Find where the given text appears and provide that cell's center as [x, y] coordinate. 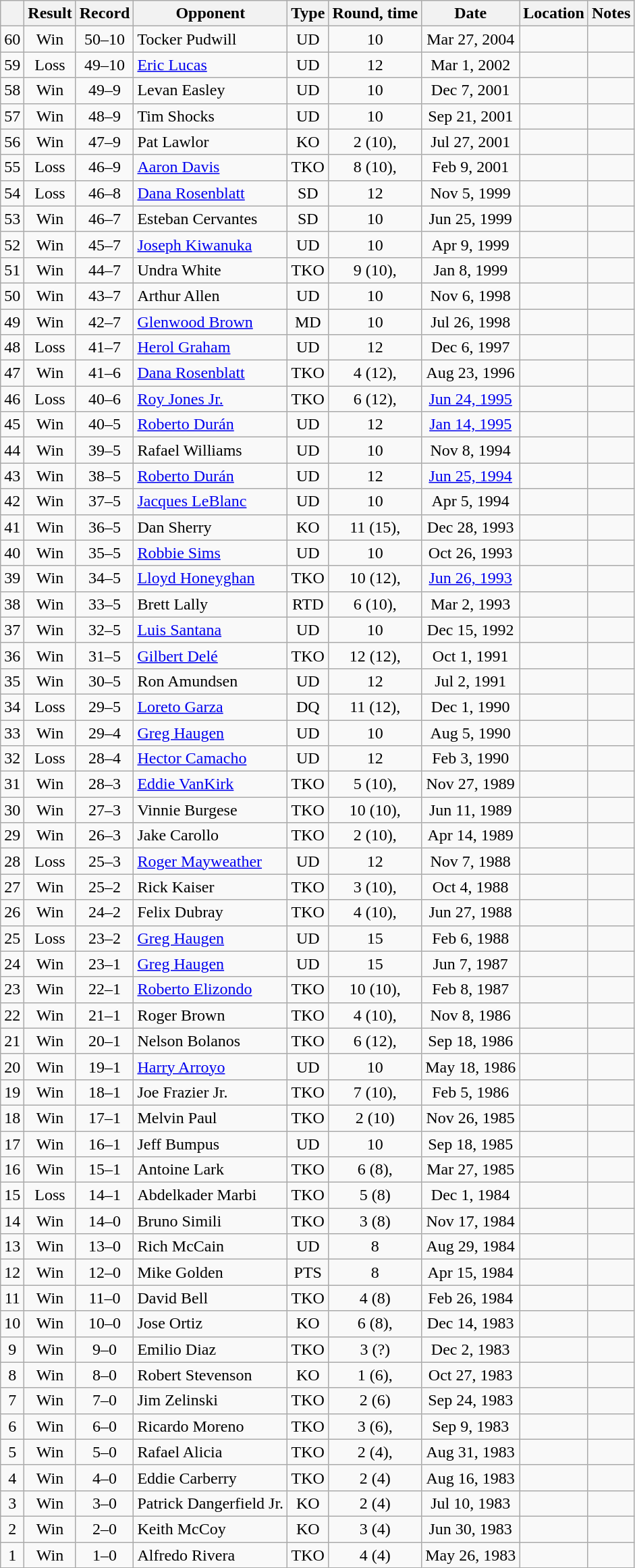
14 [12, 1221]
Type [308, 13]
Robbie Sims [211, 553]
Jose Ortiz [211, 1324]
Sep 21, 2001 [471, 116]
Apr 9, 1999 [471, 244]
10–0 [105, 1324]
4–0 [105, 1478]
46 [12, 399]
22–1 [105, 990]
Emilio Diaz [211, 1349]
3 (10), [375, 887]
53 [12, 219]
Tocker Pudwill [211, 39]
Vinnie Burgese [211, 810]
Jacques LeBlanc [211, 502]
47 [12, 373]
Dec 1, 1984 [471, 1195]
25–2 [105, 887]
2 (4), [375, 1452]
Oct 4, 1988 [471, 887]
Ricardo Moreno [211, 1426]
Jake Carollo [211, 836]
35 [12, 681]
28–4 [105, 759]
27–3 [105, 810]
Mar 27, 2004 [471, 39]
4 (12), [375, 373]
12 (12), [375, 655]
32–5 [105, 630]
3 [12, 1503]
3 (?) [375, 1349]
38–5 [105, 476]
Levan Easley [211, 90]
46–9 [105, 167]
Dec 14, 1983 [471, 1324]
Jul 27, 2001 [471, 142]
44 [12, 450]
26 [12, 913]
Joe Frazier Jr. [211, 1092]
58 [12, 90]
5 [12, 1452]
22 [12, 1015]
Dec 7, 2001 [471, 90]
Abdelkader Marbi [211, 1195]
RTD [308, 604]
Mike Golden [211, 1272]
Felix Dubray [211, 913]
49–10 [105, 65]
Jun 25, 1994 [471, 476]
44–7 [105, 270]
Sep 18, 1985 [471, 1144]
8–0 [105, 1375]
MD [308, 322]
Rafael Williams [211, 450]
33 [12, 732]
Apr 15, 1984 [471, 1272]
Herol Graham [211, 348]
2 (6) [375, 1401]
Nelson Bolanos [211, 1041]
Dec 2, 1983 [471, 1349]
49–9 [105, 90]
Jun 24, 1995 [471, 399]
49 [12, 322]
60 [12, 39]
9–0 [105, 1349]
Aaron Davis [211, 167]
Brett Lally [211, 604]
Opponent [211, 13]
14–1 [105, 1195]
18–1 [105, 1092]
5–0 [105, 1452]
Rich McCain [211, 1247]
5 (8) [375, 1195]
21 [12, 1041]
37 [12, 630]
Nov 8, 1994 [471, 450]
41–7 [105, 348]
54 [12, 193]
Feb 9, 2001 [471, 167]
3 (6), [375, 1426]
10 (12), [375, 578]
14–0 [105, 1221]
36 [12, 655]
42–7 [105, 322]
Sep 18, 1986 [471, 1041]
11 (15), [375, 527]
Jun 27, 1988 [471, 913]
56 [12, 142]
Dec 28, 1993 [471, 527]
3 (8) [375, 1221]
Eric Lucas [211, 65]
5 (10), [375, 784]
Luis Santana [211, 630]
47–9 [105, 142]
29–4 [105, 732]
Patrick Dangerfield Jr. [211, 1503]
31 [12, 784]
Aug 29, 1984 [471, 1247]
Jun 7, 1987 [471, 964]
Jul 2, 1991 [471, 681]
6 (10), [375, 604]
23–2 [105, 938]
3 (4) [375, 1529]
1 [12, 1555]
46–7 [105, 219]
Location [554, 13]
39 [12, 578]
1–0 [105, 1555]
Loreto Garza [211, 707]
11 (12), [375, 707]
Glenwood Brown [211, 322]
Bruno Simili [211, 1221]
Jul 26, 1998 [471, 322]
4 [12, 1478]
Undra White [211, 270]
Robert Stevenson [211, 1375]
Aug 16, 1983 [471, 1478]
PTS [308, 1272]
Notes [611, 13]
15–1 [105, 1170]
Date [471, 13]
Jul 10, 1983 [471, 1503]
46–8 [105, 193]
Feb 3, 1990 [471, 759]
40 [12, 553]
Mar 2, 1993 [471, 604]
9 (10), [375, 270]
Aug 23, 1996 [471, 373]
Feb 26, 1984 [471, 1298]
37–5 [105, 502]
2–0 [105, 1529]
Jun 11, 1989 [471, 810]
Sep 9, 1983 [471, 1426]
Hector Camacho [211, 759]
12–0 [105, 1272]
43 [12, 476]
9 [12, 1349]
Melvin Paul [211, 1118]
20 [12, 1066]
50–10 [105, 39]
29 [12, 836]
Jun 25, 1999 [471, 219]
Esteban Cervantes [211, 219]
David Bell [211, 1298]
40–6 [105, 399]
Nov 7, 1988 [471, 861]
16–1 [105, 1144]
Nov 26, 1985 [471, 1118]
7–0 [105, 1401]
6 [12, 1426]
52 [12, 244]
Oct 1, 1991 [471, 655]
Mar 1, 2002 [471, 65]
4 (4) [375, 1555]
19 [12, 1092]
Jan 8, 1999 [471, 270]
31–5 [105, 655]
7 (10), [375, 1092]
34–5 [105, 578]
55 [12, 167]
Arthur Allen [211, 296]
51 [12, 270]
Jim Zelinski [211, 1401]
28–3 [105, 784]
Antoine Lark [211, 1170]
30–5 [105, 681]
Record [105, 13]
24 [12, 964]
41 [12, 527]
Aug 31, 1983 [471, 1452]
DQ [308, 707]
26–3 [105, 836]
48–9 [105, 116]
Result [50, 13]
17–1 [105, 1118]
45 [12, 425]
3–0 [105, 1503]
Pat Lawlor [211, 142]
May 26, 1983 [471, 1555]
1 (6), [375, 1375]
33–5 [105, 604]
May 18, 1986 [471, 1066]
Roy Jones Jr. [211, 399]
11–0 [105, 1298]
36–5 [105, 527]
45–7 [105, 244]
11 [12, 1298]
35–5 [105, 553]
43–7 [105, 296]
17 [12, 1144]
30 [12, 810]
41–6 [105, 373]
Oct 27, 1983 [471, 1375]
Feb 5, 1986 [471, 1092]
24–2 [105, 913]
Sep 24, 1983 [471, 1401]
Gilbert Delé [211, 655]
Roger Mayweather [211, 861]
Aug 5, 1990 [471, 732]
Rick Kaiser [211, 887]
21–1 [105, 1015]
40–5 [105, 425]
32 [12, 759]
Apr 5, 1994 [471, 502]
Jan 14, 1995 [471, 425]
4 (8) [375, 1298]
59 [12, 65]
42 [12, 502]
Nov 5, 1999 [471, 193]
39–5 [105, 450]
Jeff Bumpus [211, 1144]
Nov 27, 1989 [471, 784]
2 (10) [375, 1118]
Nov 8, 1986 [471, 1015]
Roger Brown [211, 1015]
57 [12, 116]
38 [12, 604]
Round, time [375, 13]
Mar 27, 1985 [471, 1170]
Roberto Elizondo [211, 990]
23–1 [105, 964]
28 [12, 861]
27 [12, 887]
Nov 6, 1998 [471, 296]
Feb 6, 1988 [471, 938]
34 [12, 707]
Apr 14, 1989 [471, 836]
Jun 26, 1993 [471, 578]
Oct 26, 1993 [471, 553]
Dan Sherry [211, 527]
Feb 8, 1987 [471, 990]
25 [12, 938]
Alfredo Rivera [211, 1555]
Eddie Carberry [211, 1478]
50 [12, 296]
19–1 [105, 1066]
18 [12, 1118]
13–0 [105, 1247]
Rafael Alicia [211, 1452]
8 (10), [375, 167]
Nov 17, 1984 [471, 1221]
2 [12, 1529]
7 [12, 1401]
Ron Amundsen [211, 681]
20–1 [105, 1041]
Keith McCoy [211, 1529]
Dec 1, 1990 [471, 707]
Eddie VanKirk [211, 784]
25–3 [105, 861]
Tim Shocks [211, 116]
Joseph Kiwanuka [211, 244]
Dec 15, 1992 [471, 630]
29–5 [105, 707]
16 [12, 1170]
Lloyd Honeyghan [211, 578]
Jun 30, 1983 [471, 1529]
13 [12, 1247]
6–0 [105, 1426]
Dec 6, 1997 [471, 348]
Harry Arroyo [211, 1066]
23 [12, 990]
48 [12, 348]
